Capture the cell that displays the provided text and extract its (x, y) central coordinate. 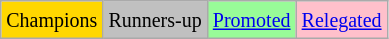
Champions (52, 20)
Runners-up (155, 20)
Promoted (252, 20)
Relegated (342, 20)
